Search for the cell housing the specified text and yield its [x, y] center coordinate. 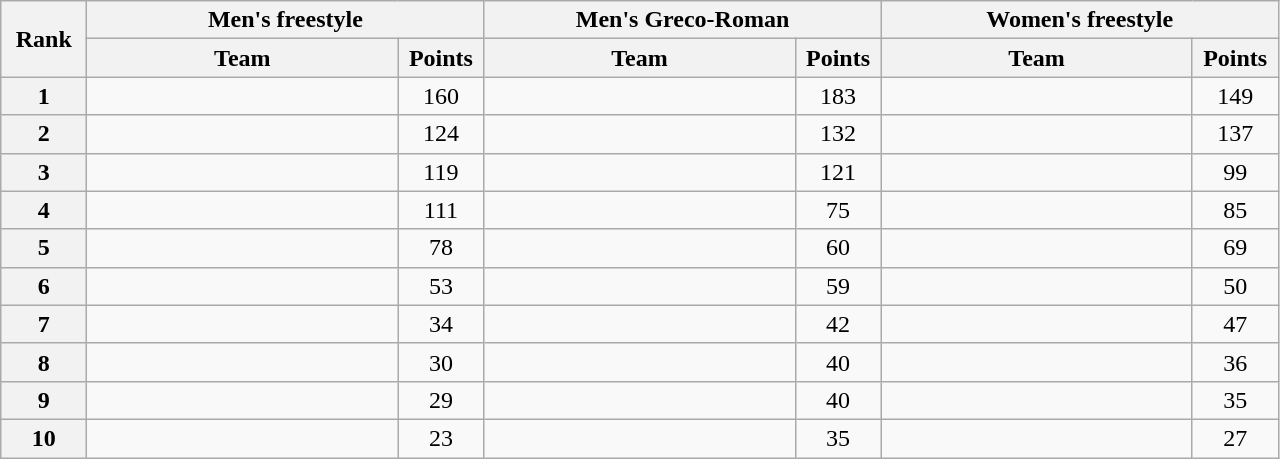
183 [838, 96]
121 [838, 172]
30 [441, 362]
124 [441, 134]
8 [44, 362]
Men's freestyle [286, 20]
6 [44, 286]
53 [441, 286]
Rank [44, 39]
34 [441, 324]
23 [441, 438]
111 [441, 210]
7 [44, 324]
132 [838, 134]
99 [1235, 172]
29 [441, 400]
27 [1235, 438]
59 [838, 286]
42 [838, 324]
Women's freestyle [1080, 20]
160 [441, 96]
119 [441, 172]
10 [44, 438]
75 [838, 210]
36 [1235, 362]
3 [44, 172]
Men's Greco-Roman [682, 20]
69 [1235, 248]
9 [44, 400]
47 [1235, 324]
2 [44, 134]
50 [1235, 286]
85 [1235, 210]
149 [1235, 96]
5 [44, 248]
1 [44, 96]
4 [44, 210]
78 [441, 248]
137 [1235, 134]
60 [838, 248]
